Identify which cell holds the provided text, then report its (X, Y) central coordinate. 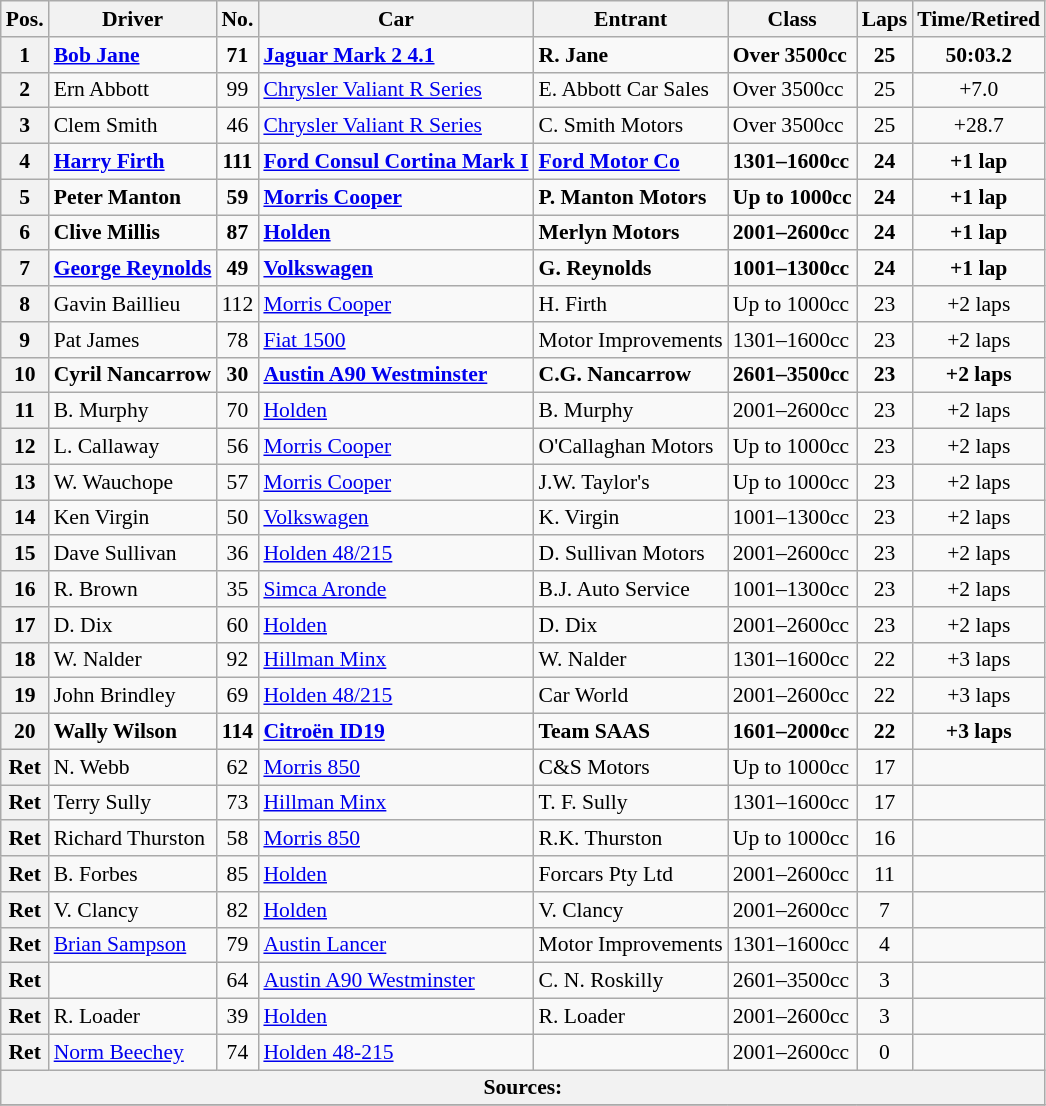
1601–2000cc (792, 732)
Cyril Nancarrow (133, 375)
9 (25, 340)
60 (237, 625)
58 (237, 839)
114 (237, 732)
56 (237, 447)
Car (396, 19)
Team SAAS (631, 732)
Pos. (25, 19)
1 (25, 55)
H. Firth (631, 304)
0 (885, 1052)
57 (237, 482)
Peter Manton (133, 197)
20 (25, 732)
C.G. Nancarrow (631, 375)
46 (237, 126)
Citroën ID19 (396, 732)
14 (25, 518)
70 (237, 411)
8 (25, 304)
10 (25, 375)
12 (25, 447)
Car World (631, 696)
49 (237, 269)
92 (237, 660)
39 (237, 1017)
D. Sullivan Motors (631, 554)
Ern Abbott (133, 90)
Harry Firth (133, 162)
Jaguar Mark 2 4.1 (396, 55)
No. (237, 19)
Merlyn Motors (631, 233)
E. Abbott Car Sales (631, 90)
36 (237, 554)
Clem Smith (133, 126)
79 (237, 945)
Sources: (523, 1088)
Laps (885, 19)
59 (237, 197)
85 (237, 874)
N. Webb (133, 767)
Holden 48-215 (396, 1052)
Pat James (133, 340)
74 (237, 1052)
C&S Motors (631, 767)
6 (25, 233)
L. Callaway (133, 447)
50 (237, 518)
George Reynolds (133, 269)
Norm Beechey (133, 1052)
John Brindley (133, 696)
50:03.2 (978, 55)
87 (237, 233)
Clive Millis (133, 233)
Simca Aronde (396, 589)
R.K. Thurston (631, 839)
B. Forbes (133, 874)
+7.0 (978, 90)
Austin Lancer (396, 945)
B.J. Auto Service (631, 589)
Brian Sampson (133, 945)
62 (237, 767)
Class (792, 19)
Entrant (631, 19)
Fiat 1500 (396, 340)
19 (25, 696)
Ford Motor Co (631, 162)
T. F. Sully (631, 803)
Richard Thurston (133, 839)
Wally Wilson (133, 732)
13 (25, 482)
35 (237, 589)
Bob Jane (133, 55)
P. Manton Motors (631, 197)
99 (237, 90)
112 (237, 304)
Driver (133, 19)
Ken Virgin (133, 518)
R. Brown (133, 589)
C. Smith Motors (631, 126)
71 (237, 55)
73 (237, 803)
18 (25, 660)
C. N. Roskilly (631, 981)
W. Wauchope (133, 482)
2 (25, 90)
O'Callaghan Motors (631, 447)
G. Reynolds (631, 269)
82 (237, 910)
Terry Sully (133, 803)
Time/Retired (978, 19)
J.W. Taylor's (631, 482)
15 (25, 554)
R. Jane (631, 55)
30 (237, 375)
78 (237, 340)
Gavin Baillieu (133, 304)
+28.7 (978, 126)
Forcars Pty Ltd (631, 874)
69 (237, 696)
K. Virgin (631, 518)
111 (237, 162)
64 (237, 981)
Ford Consul Cortina Mark I (396, 162)
Dave Sullivan (133, 554)
5 (25, 197)
